Determine the [X, Y] coordinate at the center of the cell enclosing the given text.  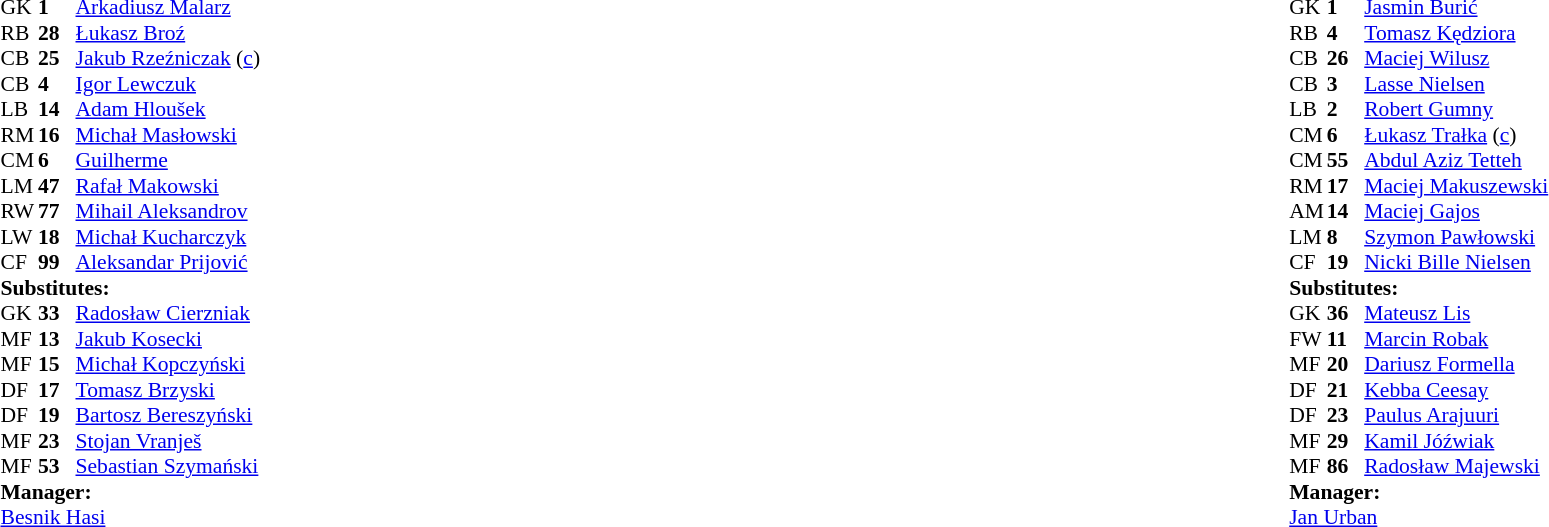
Kamil Jóźwiak [1456, 441]
Tomasz Brzyski [168, 390]
Mihail Aleksandrov [168, 211]
Guilherme [168, 161]
Mateusz Lis [1456, 313]
33 [57, 313]
18 [57, 237]
28 [57, 33]
Maciej Makuszewski [1456, 186]
Bartosz Bereszyński [168, 415]
Michał Masłowski [168, 135]
Sebastian Szymański [168, 467]
21 [1346, 390]
Michał Kucharczyk [168, 237]
53 [57, 467]
AM [1308, 211]
FW [1308, 339]
Kebba Ceesay [1456, 390]
Nicki Bille Nielsen [1456, 263]
LW [19, 237]
2 [1346, 109]
Maciej Wilusz [1456, 59]
77 [57, 211]
Adam Hloušek [168, 109]
26 [1346, 59]
Paulus Arajuuri [1456, 415]
Jakub Kosecki [168, 339]
Łukasz Trałka (c) [1456, 135]
Aleksandar Prijović [168, 263]
Abdul Aziz Tetteh [1456, 161]
20 [1346, 365]
Jakub Rzeźniczak (c) [168, 59]
55 [1346, 161]
13 [57, 339]
Łukasz Broź [168, 33]
Marcin Robak [1456, 339]
Radosław Cierzniak [168, 313]
Maciej Gajos [1456, 211]
Rafał Makowski [168, 186]
86 [1346, 467]
16 [57, 135]
Dariusz Formella [1456, 365]
Tomasz Kędziora [1456, 33]
Lasse Nielsen [1456, 84]
47 [57, 186]
Igor Lewczuk [168, 84]
25 [57, 59]
Stojan Vranješ [168, 441]
29 [1346, 441]
Szymon Pawłowski [1456, 237]
3 [1346, 84]
Radosław Majewski [1456, 467]
8 [1346, 237]
11 [1346, 339]
RW [19, 211]
Robert Gumny [1456, 109]
Michał Kopczyński [168, 365]
15 [57, 365]
36 [1346, 313]
99 [57, 263]
